Output the [X, Y] coordinate of the center of the cell containing the given text.  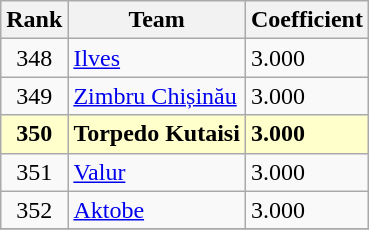
352 [34, 210]
348 [34, 58]
Rank [34, 20]
Zimbru Chișinău [157, 96]
Valur [157, 172]
Ilves [157, 58]
349 [34, 96]
Torpedo Kutaisi [157, 134]
Coefficient [306, 20]
350 [34, 134]
Aktobe [157, 210]
Team [157, 20]
351 [34, 172]
